Output the [x, y] coordinate of the center of the cell containing the given text.  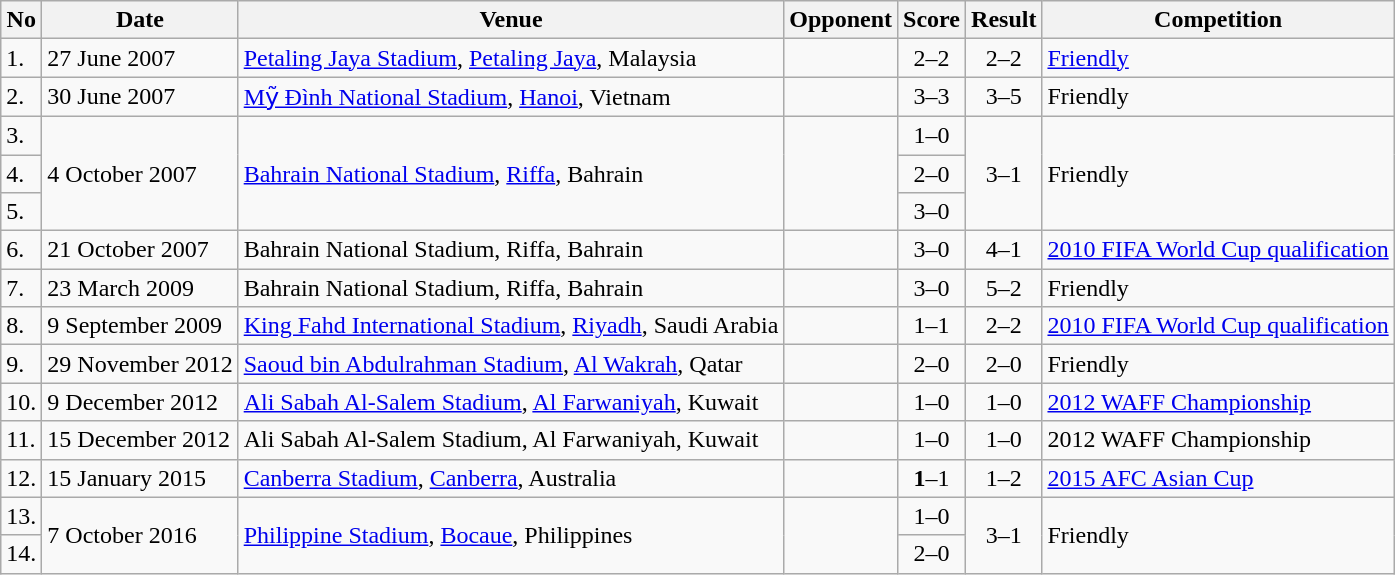
23 March 2009 [140, 288]
Venue [511, 20]
12. [22, 478]
3–5 [1004, 97]
9. [22, 364]
4. [22, 173]
21 October 2007 [140, 250]
3–3 [932, 97]
Result [1004, 20]
27 June 2007 [140, 58]
30 June 2007 [140, 97]
10. [22, 402]
Saoud bin Abdulrahman Stadium, Al Wakrah, Qatar [511, 364]
No [22, 20]
14. [22, 554]
2015 AFC Asian Cup [1218, 478]
5–2 [1004, 288]
Canberra Stadium, Canberra, Australia [511, 478]
15 January 2015 [140, 478]
Date [140, 20]
3. [22, 135]
King Fahd International Stadium, Riyadh, Saudi Arabia [511, 326]
29 November 2012 [140, 364]
9 December 2012 [140, 402]
4 October 2007 [140, 173]
4–1 [1004, 250]
Philippine Stadium, Bocaue, Philippines [511, 535]
6. [22, 250]
1–2 [1004, 478]
13. [22, 516]
Opponent [841, 20]
15 December 2012 [140, 440]
2. [22, 97]
1. [22, 58]
9 September 2009 [140, 326]
Score [932, 20]
11. [22, 440]
Competition [1218, 20]
8. [22, 326]
5. [22, 212]
7 October 2016 [140, 535]
Petaling Jaya Stadium, Petaling Jaya, Malaysia [511, 58]
Mỹ Đình National Stadium, Hanoi, Vietnam [511, 97]
7. [22, 288]
